Provide the [x, y] coordinate of the cell's center where the given text is located.  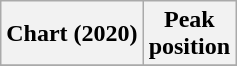
Chart (2020) [72, 34]
Peakposition [189, 34]
